Return (X, Y) of the center of cell containing provided text 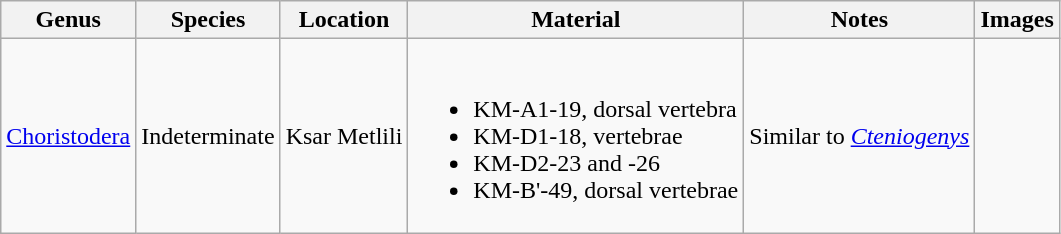
Location (344, 20)
Notes (860, 20)
Ksar Metlili (344, 136)
KM-A1-19, dorsal vertebraKM-D1-18, vertebraeKM-D2-23 and -26KM-B'-49, dorsal vertebrae (576, 136)
Species (208, 20)
Indeterminate (208, 136)
Choristodera (68, 136)
Images (1017, 20)
Genus (68, 20)
Material (576, 20)
Similar to Cteniogenys (860, 136)
